Find where the given text appears and provide that cell's center as [X, Y] coordinate. 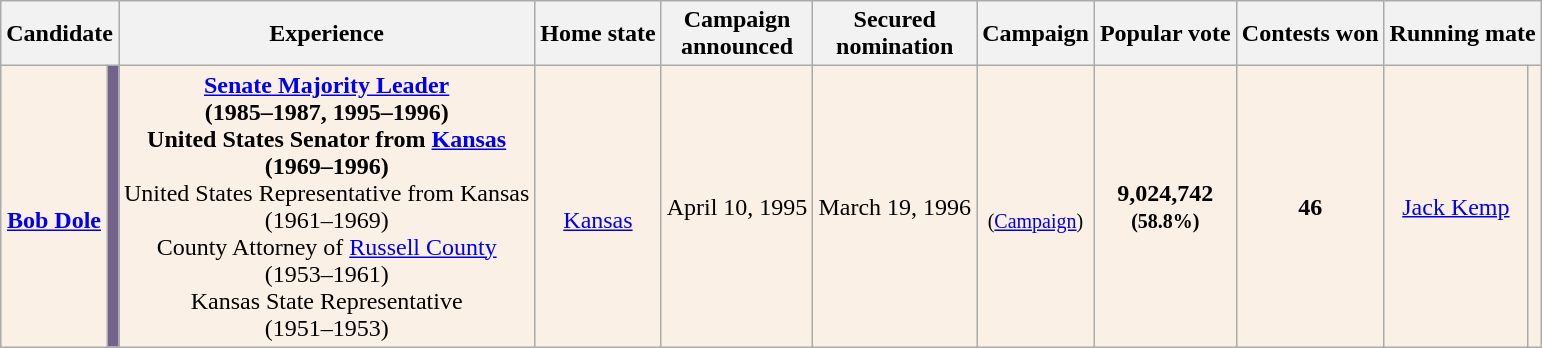
46 [1310, 206]
Running mate [1462, 34]
Bob Dole [54, 206]
Campaign [1036, 34]
Contests won [1310, 34]
Kansas [598, 206]
April 10, 1995 [737, 206]
March 19, 1996 [895, 206]
(Campaign) [1036, 206]
Securednomination [895, 34]
9,024,742(58.8%) [1165, 206]
Experience [326, 34]
Campaignannounced [737, 34]
Candidate [60, 34]
Home state [598, 34]
Jack Kemp [1456, 206]
Popular vote [1165, 34]
